Search for the cell housing the specified text and yield its [X, Y] center coordinate. 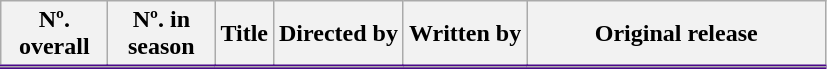
Directed by [338, 34]
Nº. in season [162, 34]
Nº.overall [54, 34]
Original release [676, 34]
Written by [464, 34]
Title [244, 34]
